Capture the cell that displays the provided text and extract its (X, Y) central coordinate. 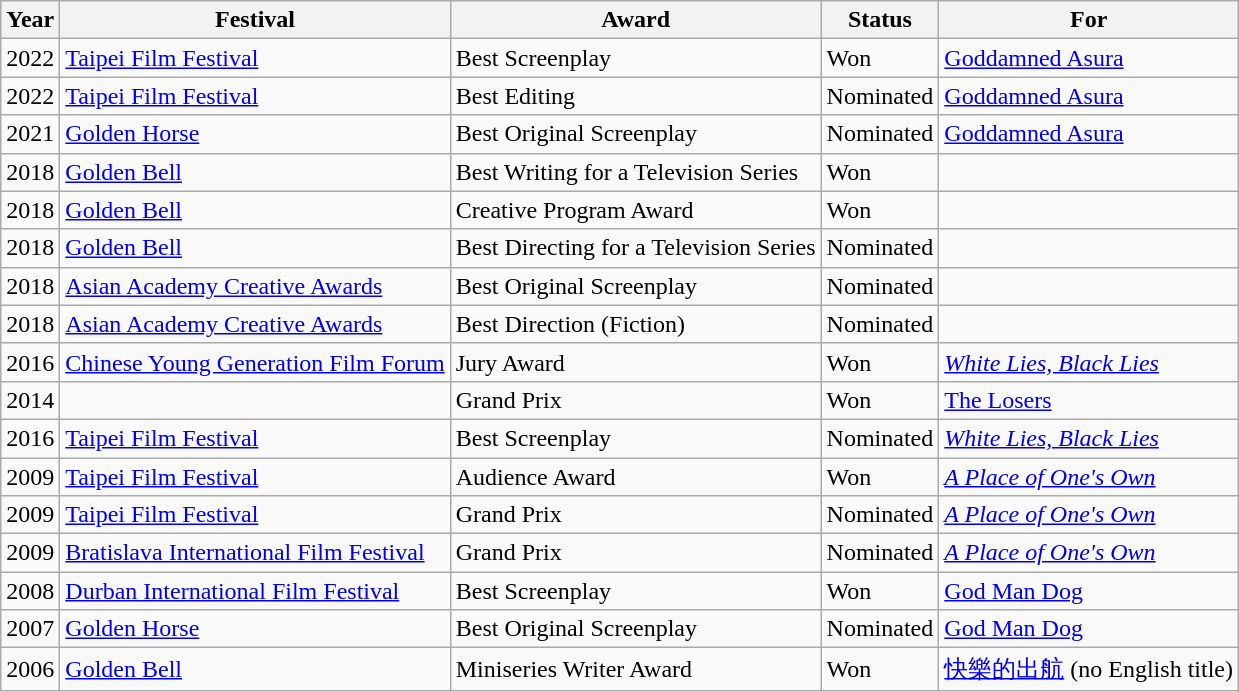
Bratislava International Film Festival (255, 553)
2007 (30, 629)
Year (30, 20)
Best Writing for a Television Series (636, 172)
For (1089, 20)
Durban International Film Festival (255, 591)
Miniseries Writer Award (636, 670)
Jury Award (636, 362)
Chinese Young Generation Film Forum (255, 362)
Best Directing for a Television Series (636, 248)
The Losers (1089, 400)
Festival (255, 20)
快樂的出航 (no English title) (1089, 670)
2006 (30, 670)
Audience Award (636, 477)
Best Direction (Fiction) (636, 324)
Award (636, 20)
2008 (30, 591)
Status (880, 20)
2021 (30, 134)
Creative Program Award (636, 210)
2014 (30, 400)
Best Editing (636, 96)
